Scan for the cell matching the given text and deliver its (X, Y) coordinate at center. 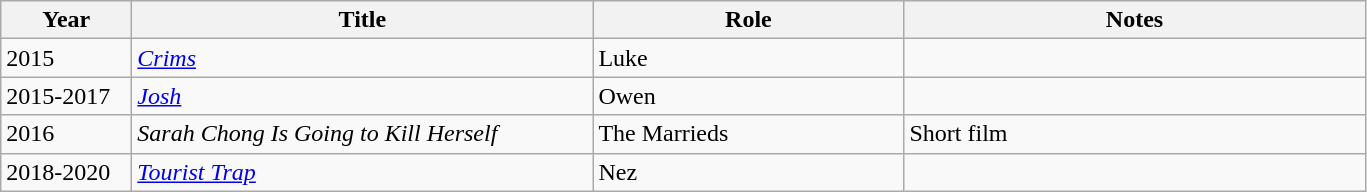
Owen (748, 96)
Sarah Chong Is Going to Kill Herself (362, 134)
Nez (748, 172)
Role (748, 20)
Crims (362, 58)
2016 (66, 134)
Notes (1134, 20)
2015-2017 (66, 96)
2015 (66, 58)
Year (66, 20)
Title (362, 20)
Josh (362, 96)
The Marrieds (748, 134)
Tourist Trap (362, 172)
2018-2020 (66, 172)
Luke (748, 58)
Short film (1134, 134)
